Pinpoint the cell where the given text exists, returning its (x, y) midpoint coordinate. 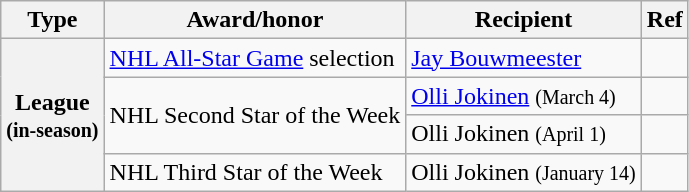
NHL Third Star of the Week (255, 172)
Award/honor (255, 20)
Ref (664, 20)
League(in-season) (52, 115)
Olli Jokinen (March 4) (524, 96)
Olli Jokinen (April 1) (524, 134)
Olli Jokinen (January 14) (524, 172)
NHL All-Star Game selection (255, 58)
Jay Bouwmeester (524, 58)
Recipient (524, 20)
Type (52, 20)
NHL Second Star of the Week (255, 115)
